Output the (X, Y) coordinate of the center of the cell containing the given text.  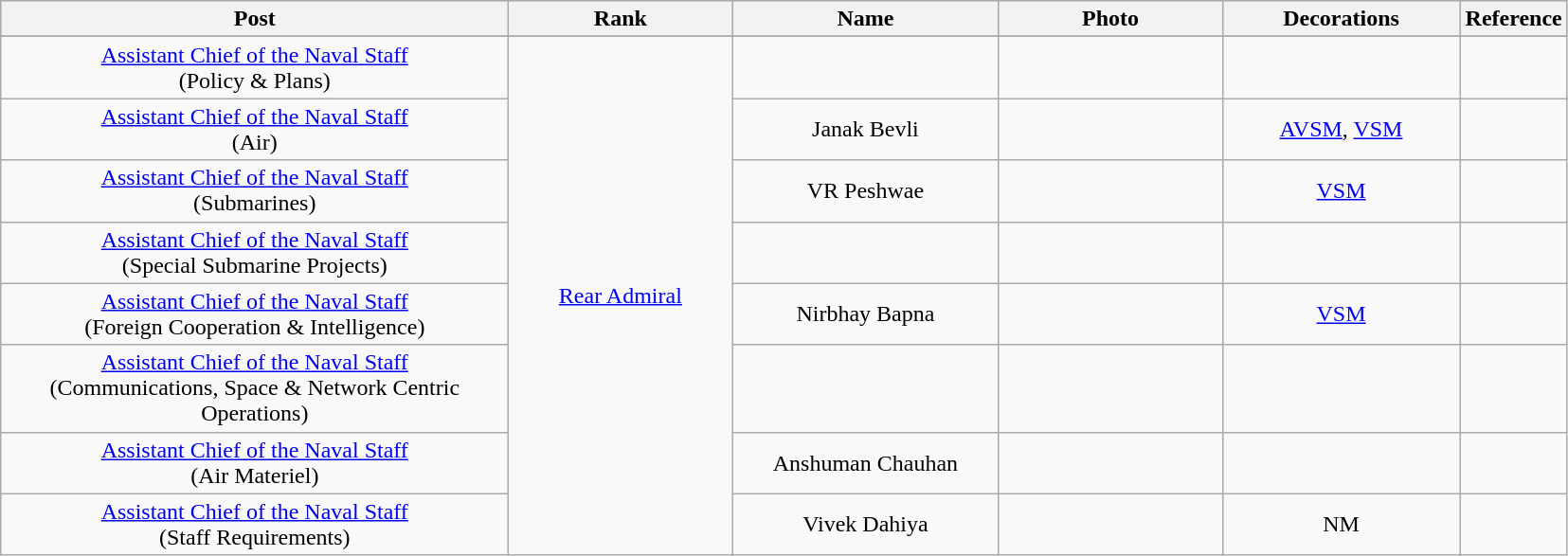
Photo (1110, 19)
Rank (621, 19)
Reference (1514, 19)
Assistant Chief of the Naval Staff(Air Materiel) (255, 462)
Assistant Chief of the Naval Staff(Communications, Space & Network Centric Operations) (255, 388)
Assistant Chief of the Naval Staff(Staff Requirements) (255, 525)
Rear Admiral (621, 296)
Assistant Chief of the Naval Staff(Policy & Plans) (255, 68)
Nirbhay Bapna (866, 314)
Vivek Dahiya (866, 525)
Assistant Chief of the Naval Staff(Special Submarine Projects) (255, 252)
Anshuman Chauhan (866, 462)
Post (255, 19)
Assistant Chief of the Naval Staff(Foreign Cooperation & Intelligence) (255, 314)
Name (866, 19)
AVSM, VSM (1342, 129)
Assistant Chief of the Naval Staff(Air) (255, 129)
Janak Bevli (866, 129)
Decorations (1342, 19)
NM (1342, 525)
Assistant Chief of the Naval Staff(Submarines) (255, 191)
VR Peshwae (866, 191)
